From the cell containing the given text, extract its center point as (x, y) coordinate. 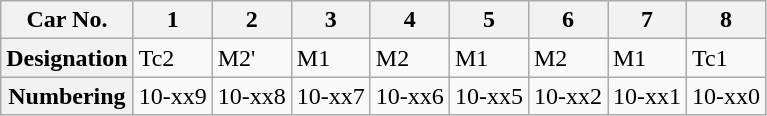
Tc1 (726, 58)
10-xx7 (330, 96)
5 (488, 20)
Designation (67, 58)
10-xx9 (172, 96)
Car No. (67, 20)
8 (726, 20)
4 (410, 20)
10-xx1 (648, 96)
Tc2 (172, 58)
10-xx8 (252, 96)
1 (172, 20)
10-xx2 (568, 96)
Numbering (67, 96)
M2' (252, 58)
7 (648, 20)
2 (252, 20)
10-xx6 (410, 96)
10-xx0 (726, 96)
6 (568, 20)
3 (330, 20)
10-xx5 (488, 96)
